From the cell containing the given text, extract its center point as (X, Y) coordinate. 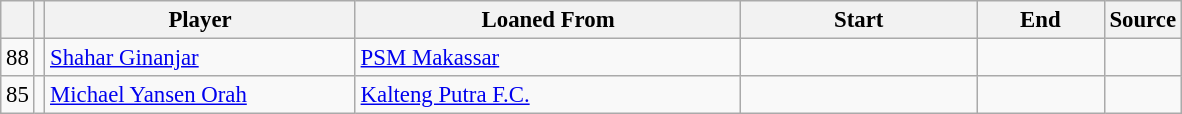
Player (200, 20)
85 (18, 95)
Source (1142, 20)
PSM Makassar (548, 58)
Kalteng Putra F.C. (548, 95)
Shahar Ginanjar (200, 58)
88 (18, 58)
Loaned From (548, 20)
Start (859, 20)
End (1040, 20)
Michael Yansen Orah (200, 95)
